Scan for the cell matching the given text and deliver its (x, y) coordinate at center. 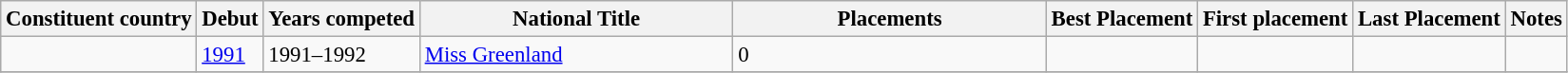
Years competed (341, 19)
0 (890, 55)
Last Placement (1430, 19)
Placements (890, 19)
First placement (1276, 19)
Notes (1537, 19)
Miss Greenland (576, 55)
Best Placement (1122, 19)
1991–1992 (341, 55)
1991 (230, 55)
Debut (230, 19)
National Title (576, 19)
Constituent country (99, 19)
